Detect which cell encompasses the target text, then output its (X, Y) center coordinate. 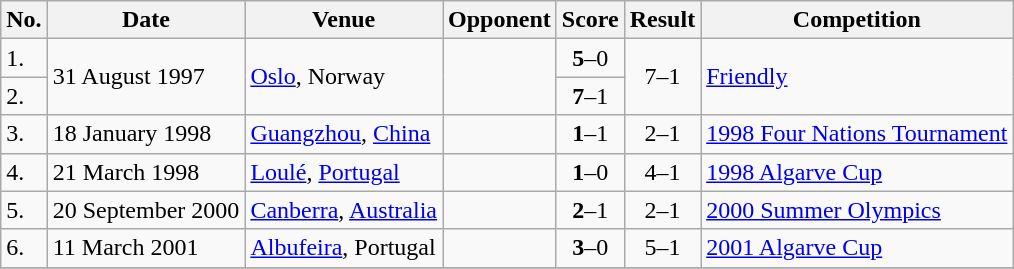
Guangzhou, China (344, 134)
Result (662, 20)
Score (590, 20)
6. (24, 248)
2001 Algarve Cup (857, 248)
5–1 (662, 248)
Opponent (500, 20)
Albufeira, Portugal (344, 248)
Canberra, Australia (344, 210)
3. (24, 134)
2. (24, 96)
4–1 (662, 172)
5–0 (590, 58)
4. (24, 172)
Friendly (857, 77)
1. (24, 58)
Venue (344, 20)
5. (24, 210)
18 January 1998 (146, 134)
Loulé, Portugal (344, 172)
Date (146, 20)
21 March 1998 (146, 172)
11 March 2001 (146, 248)
1998 Algarve Cup (857, 172)
20 September 2000 (146, 210)
1–1 (590, 134)
Oslo, Norway (344, 77)
Competition (857, 20)
2000 Summer Olympics (857, 210)
31 August 1997 (146, 77)
1–0 (590, 172)
3–0 (590, 248)
1998 Four Nations Tournament (857, 134)
No. (24, 20)
